Scan for the cell matching the given text and deliver its (x, y) coordinate at center. 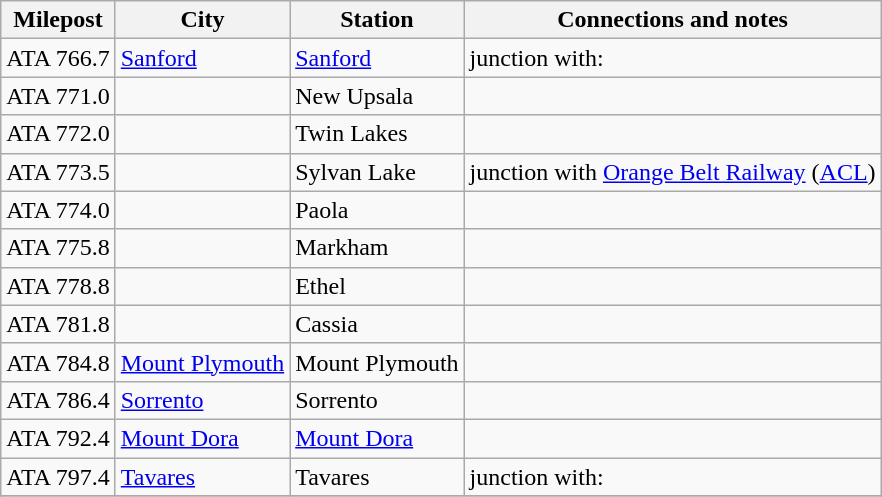
ATA 781.8 (58, 324)
ATA 772.0 (58, 134)
ATA 766.7 (58, 58)
ATA 797.4 (58, 477)
Sylvan Lake (377, 172)
Paola (377, 210)
Connections and notes (672, 20)
ATA 786.4 (58, 400)
ATA 775.8 (58, 248)
New Upsala (377, 96)
ATA 784.8 (58, 362)
Cassia (377, 324)
Markham (377, 248)
junction with Orange Belt Railway (ACL) (672, 172)
Twin Lakes (377, 134)
Ethel (377, 286)
Station (377, 20)
ATA 773.5 (58, 172)
Milepost (58, 20)
City (202, 20)
ATA 792.4 (58, 438)
ATA 771.0 (58, 96)
ATA 778.8 (58, 286)
ATA 774.0 (58, 210)
